Search for the cell housing the specified text and yield its [X, Y] center coordinate. 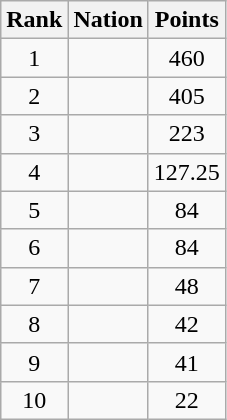
42 [186, 324]
Points [186, 20]
1 [34, 58]
405 [186, 96]
7 [34, 286]
8 [34, 324]
10 [34, 400]
6 [34, 248]
Rank [34, 20]
2 [34, 96]
460 [186, 58]
48 [186, 286]
127.25 [186, 172]
9 [34, 362]
22 [186, 400]
4 [34, 172]
3 [34, 134]
Nation [108, 20]
223 [186, 134]
5 [34, 210]
41 [186, 362]
